Locate the cell with the specified text and output its [X, Y] center coordinate. 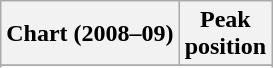
Chart (2008–09) [90, 34]
Peakposition [225, 34]
